Identify which cell holds the provided text, then report its [X, Y] central coordinate. 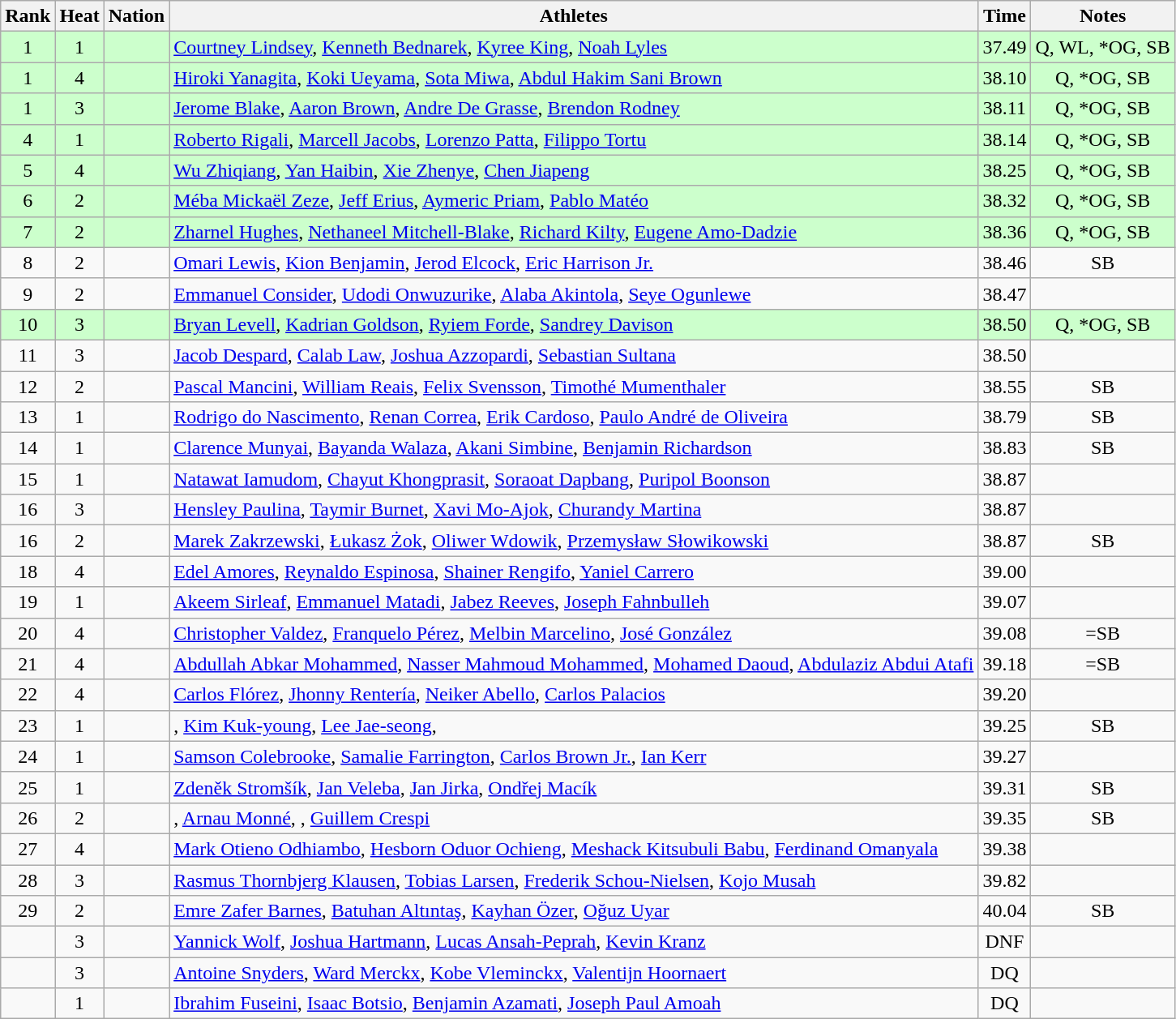
Omari Lewis, Kion Benjamin, Jerod Elcock, Eric Harrison Jr. [574, 263]
Antoine Snyders, Ward Merckx, Kobe Vleminckx, Valentijn Hoornaert [574, 973]
Samson Colebrooke, Samalie Farrington, Carlos Brown Jr., Ian Kerr [574, 756]
Yannick Wolf, Joshua Hartmann, Lucas Ansah-Peprah, Kevin Kranz [574, 942]
Rasmus Thornbjerg Klausen, Tobias Larsen, Frederik Schou-Nielsen, Kojo Musah [574, 880]
38.14 [1005, 139]
38.10 [1005, 78]
38.79 [1005, 417]
39.38 [1005, 849]
39.82 [1005, 880]
Jacob Despard, Calab Law, Joshua Azzopardi, Sebastian Sultana [574, 355]
38.83 [1005, 448]
Pascal Mancini, William Reais, Felix Svensson, Timothé Mumenthaler [574, 387]
29 [28, 911]
Mark Otieno Odhiambo, Hesborn Oduor Ochieng, Meshack Kitsubuli Babu, Ferdinand Omanyala [574, 849]
Abdullah Abkar Mohammed, Nasser Mahmoud Mohammed, Mohamed Daoud, Abdulaziz Abdui Atafi [574, 664]
Heat [79, 16]
, Kim Kuk-young, Lee Jae-seong, [574, 726]
Jerome Blake, Aaron Brown, Andre De Grasse, Brendon Rodney [574, 109]
39.00 [1005, 572]
39.35 [1005, 818]
Athletes [574, 16]
Emmanuel Consider, Udodi Onwuzurike, Alaba Akintola, Seye Ogunlewe [574, 293]
38.47 [1005, 293]
25 [28, 787]
13 [28, 417]
7 [28, 232]
14 [28, 448]
DNF [1005, 942]
Natawat Iamudom, Chayut Khongprasit, Soraoat Dapbang, Puripol Boonson [574, 479]
12 [28, 387]
Nation [136, 16]
19 [28, 602]
23 [28, 726]
Hensley Paulina, Taymir Burnet, Xavi Mo-Ajok, Churandy Martina [574, 510]
Wu Zhiqiang, Yan Haibin, Xie Zhenye, Chen Jiapeng [574, 170]
21 [28, 664]
15 [28, 479]
28 [28, 880]
39.08 [1005, 633]
Courtney Lindsey, Kenneth Bednarek, Kyree King, Noah Lyles [574, 47]
Ibrahim Fuseini, Isaac Botsio, Benjamin Azamati, Joseph Paul Amoah [574, 1004]
38.46 [1005, 263]
Zharnel Hughes, Nethaneel Mitchell-Blake, Richard Kilty, Eugene Amo-Dadzie [574, 232]
38.11 [1005, 109]
Emre Zafer Barnes, Batuhan Altıntaş, Kayhan Özer, Oğuz Uyar [574, 911]
Carlos Flórez, Jhonny Rentería, Neiker Abello, Carlos Palacios [574, 695]
Rank [28, 16]
8 [28, 263]
39.25 [1005, 726]
18 [28, 572]
26 [28, 818]
38.55 [1005, 387]
, Arnau Monné, , Guillem Crespi [574, 818]
37.49 [1005, 47]
Clarence Munyai, Bayanda Walaza, Akani Simbine, Benjamin Richardson [574, 448]
38.25 [1005, 170]
39.18 [1005, 664]
27 [28, 849]
Christopher Valdez, Franquelo Pérez, Melbin Marcelino, José González [574, 633]
39.27 [1005, 756]
9 [28, 293]
6 [28, 201]
10 [28, 324]
38.32 [1005, 201]
11 [28, 355]
38.36 [1005, 232]
Méba Mickaël Zeze, Jeff Erius, Aymeric Priam, Pablo Matéo [574, 201]
Akeem Sirleaf, Emmanuel Matadi, Jabez Reeves, Joseph Fahnbulleh [574, 602]
5 [28, 170]
40.04 [1005, 911]
Zdeněk Stromšík, Jan Veleba, Jan Jirka, Ondřej Macík [574, 787]
39.31 [1005, 787]
Edel Amores, Reynaldo Espinosa, Shainer Rengifo, Yaniel Carrero [574, 572]
Roberto Rigali, Marcell Jacobs, Lorenzo Patta, Filippo Tortu [574, 139]
Notes [1102, 16]
Marek Zakrzewski, Łukasz Żok, Oliwer Wdowik, Przemysław Słowikowski [574, 541]
Time [1005, 16]
Bryan Levell, Kadrian Goldson, Ryiem Forde, Sandrey Davison [574, 324]
Rodrigo do Nascimento, Renan Correa, Erik Cardoso, Paulo André de Oliveira [574, 417]
22 [28, 695]
39.07 [1005, 602]
24 [28, 756]
Hiroki Yanagita, Koki Ueyama, Sota Miwa, Abdul Hakim Sani Brown [574, 78]
20 [28, 633]
Q, WL, *OG, SB [1102, 47]
39.20 [1005, 695]
